Return the [X, Y] coordinate for the center point of the cell that contains the specified text.  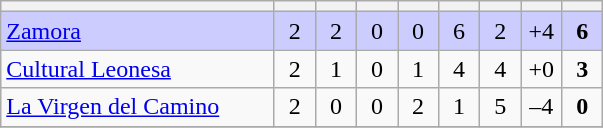
3 [582, 69]
–4 [542, 107]
Cultural Leonesa [138, 69]
+4 [542, 31]
La Virgen del Camino [138, 107]
5 [500, 107]
+0 [542, 69]
Zamora [138, 31]
